Output the (x, y) coordinate of the center of the cell containing the given text.  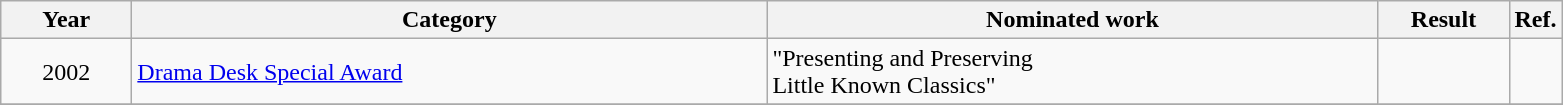
Nominated work (1072, 20)
Result (1444, 20)
Year (66, 20)
Drama Desk Special Award (450, 72)
Ref. (1536, 20)
"Presenting and Preserving Little Known Classics" (1072, 72)
Category (450, 20)
2002 (66, 72)
